From the cell containing the given text, extract its center point as (X, Y) coordinate. 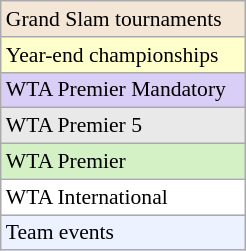
Year-end championships (124, 55)
WTA Premier (124, 162)
Grand Slam tournaments (124, 19)
Team events (124, 233)
WTA Premier 5 (124, 126)
WTA Premier Mandatory (124, 90)
WTA International (124, 197)
